Capture the cell that displays the provided text and extract its (x, y) central coordinate. 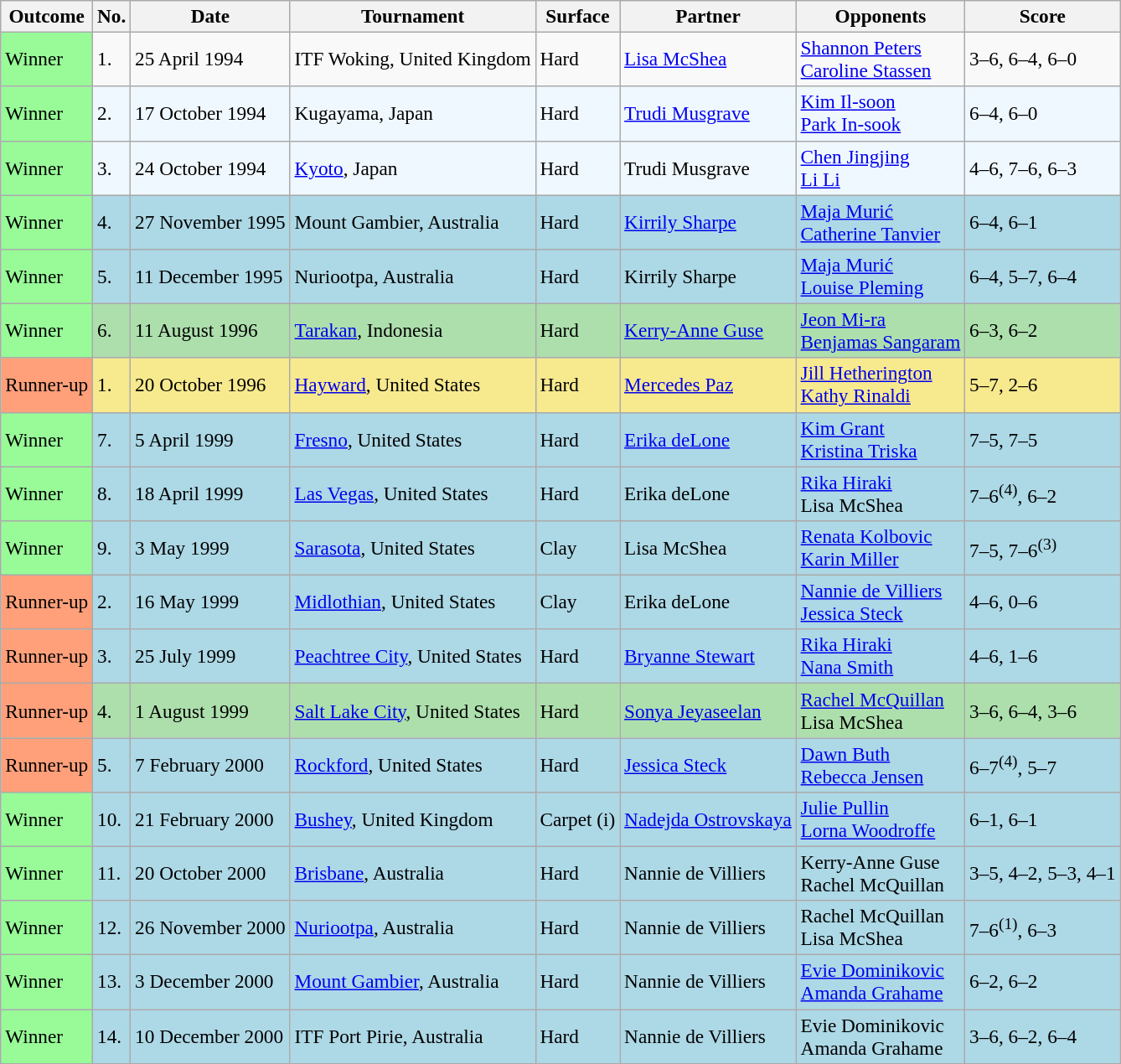
Kerry-Anne Guse Rachel McQuillan (880, 873)
3–5, 4–2, 5–3, 4–1 (1042, 873)
6–2, 6–2 (1042, 982)
21 February 2000 (210, 819)
6–4, 6–0 (1042, 114)
Opponents (880, 16)
26 November 2000 (210, 928)
20 October 1996 (210, 385)
6–4, 5–7, 6–4 (1042, 276)
Salt Lake City, United States (412, 710)
ITF Port Pirie, Australia (412, 1036)
3–6, 6–4, 6–0 (1042, 59)
4–6, 0–6 (1042, 602)
25 April 1994 (210, 59)
8. (112, 493)
11. (112, 873)
Brisbane, Australia (412, 873)
Score (1042, 16)
Midlothian, United States (412, 602)
No. (112, 16)
4–6, 1–6 (1042, 657)
Sonya Jeyaseelan (708, 710)
Julie Pullin Lorna Woodroffe (880, 819)
7 February 2000 (210, 764)
Partner (708, 16)
Jeon Mi-ra Benjamas Sangaram (880, 330)
6–7(4), 5–7 (1042, 764)
5 April 1999 (210, 439)
6–3, 6–2 (1042, 330)
10 December 2000 (210, 1036)
13. (112, 982)
Surface (578, 16)
6–4, 6–1 (1042, 221)
Kim Grant Kristina Triska (880, 439)
17 October 1994 (210, 114)
24 October 1994 (210, 168)
Date (210, 16)
11 August 1996 (210, 330)
Rika Hiraki Nana Smith (880, 657)
Mercedes Paz (708, 385)
1 August 1999 (210, 710)
Dawn Buth Rebecca Jensen (880, 764)
16 May 1999 (210, 602)
18 April 1999 (210, 493)
ITF Woking, United Kingdom (412, 59)
Shannon Peters Caroline Stassen (880, 59)
9. (112, 548)
Jessica Steck (708, 764)
Kim Il-soon Park In-sook (880, 114)
4–6, 7–6, 6–3 (1042, 168)
27 November 1995 (210, 221)
7–5, 7–6(3) (1042, 548)
Tarakan, Indonesia (412, 330)
Carpet (i) (578, 819)
7–6(1), 6–3 (1042, 928)
Bushey, United Kingdom (412, 819)
3–6, 6–4, 3–6 (1042, 710)
Rockford, United States (412, 764)
11 December 1995 (210, 276)
Tournament (412, 16)
Jill Hetherington Kathy Rinaldi (880, 385)
6. (112, 330)
6–1, 6–1 (1042, 819)
7. (112, 439)
Renata Kolbovic Karin Miller (880, 548)
10. (112, 819)
Las Vegas, United States (412, 493)
Maja Murić Louise Pleming (880, 276)
Bryanne Stewart (708, 657)
7–5, 7–5 (1042, 439)
7–6(4), 6–2 (1042, 493)
20 October 2000 (210, 873)
Maja Murić Catherine Tanvier (880, 221)
14. (112, 1036)
Fresno, United States (412, 439)
Sarasota, United States (412, 548)
3–6, 6–2, 6–4 (1042, 1036)
Nannie de Villiers Jessica Steck (880, 602)
3 December 2000 (210, 982)
3 May 1999 (210, 548)
5–7, 2–6 (1042, 385)
Outcome (47, 16)
25 July 1999 (210, 657)
Peachtree City, United States (412, 657)
Kyoto, Japan (412, 168)
Rika Hiraki Lisa McShea (880, 493)
Kugayama, Japan (412, 114)
Chen Jingjing Li Li (880, 168)
Kerry-Anne Guse (708, 330)
12. (112, 928)
Hayward, United States (412, 385)
Nadejda Ostrovskaya (708, 819)
